For the text-containing cell, return its midpoint in (x, y) coordinate format. 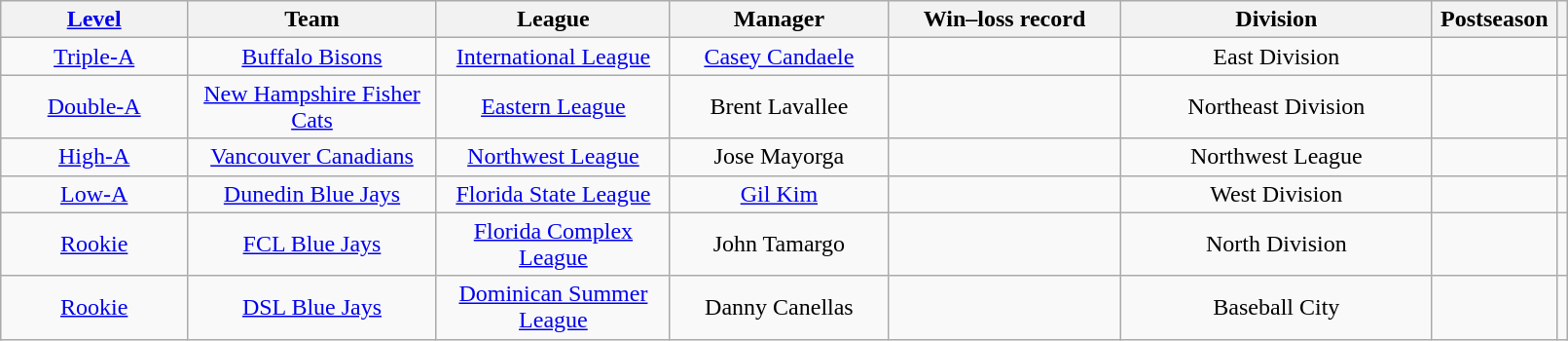
High-A (94, 157)
Vancouver Canadians (312, 157)
Danny Canellas (779, 308)
Florida Complex League (553, 244)
Baseball City (1277, 308)
Gil Kim (779, 194)
Team (312, 19)
Division (1277, 19)
Win–loss record (1004, 19)
Casey Candaele (779, 57)
League (553, 19)
Triple-A (94, 57)
Eastern League (553, 107)
Level (94, 19)
Dunedin Blue Jays (312, 194)
Dominican Summer League (553, 308)
North Division (1277, 244)
FCL Blue Jays (312, 244)
DSL Blue Jays (312, 308)
West Division (1277, 194)
Florida State League (553, 194)
Postseason (1495, 19)
Manager (779, 19)
Brent Lavallee (779, 107)
Buffalo Bisons (312, 57)
New Hampshire Fisher Cats (312, 107)
Northeast Division (1277, 107)
International League (553, 57)
Low-A (94, 194)
East Division (1277, 57)
Jose Mayorga (779, 157)
John Tamargo (779, 244)
Double-A (94, 107)
